Identify which cell holds the provided text, then report its (x, y) central coordinate. 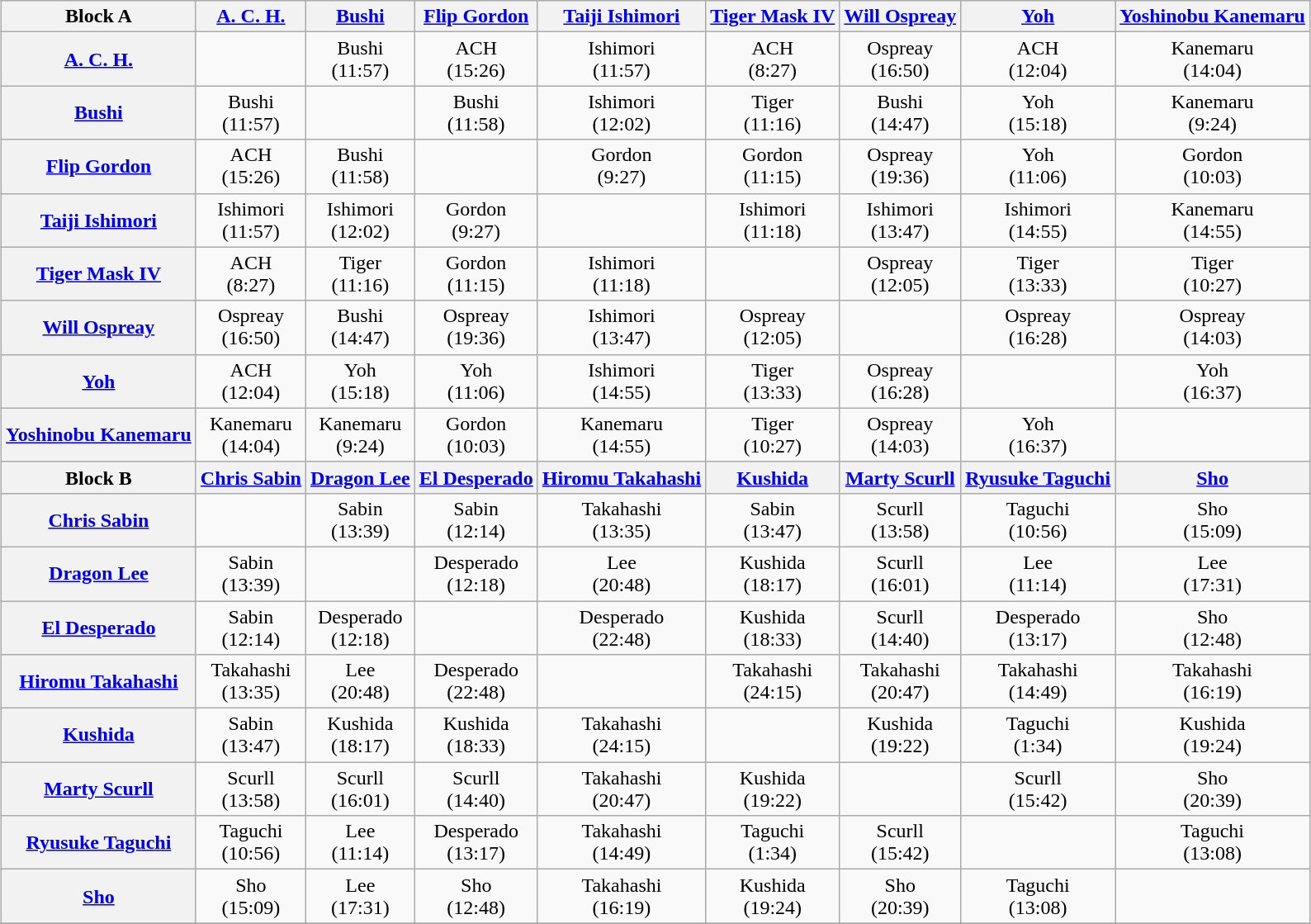
Block A (99, 17)
Block B (99, 477)
